Pinpoint the cell where the given text exists, returning its [X, Y] midpoint coordinate. 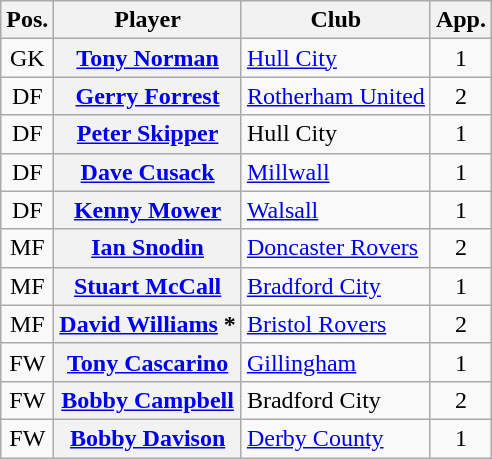
Ian Snodin [148, 248]
Gerry Forrest [148, 96]
Bristol Rovers [336, 324]
Player [148, 20]
Gillingham [336, 362]
Doncaster Rovers [336, 248]
Bobby Davison [148, 438]
Millwall [336, 172]
Dave Cusack [148, 172]
Kenny Mower [148, 210]
Tony Cascarino [148, 362]
Rotherham United [336, 96]
Walsall [336, 210]
Tony Norman [148, 58]
Peter Skipper [148, 134]
Club [336, 20]
App. [460, 20]
Pos. [28, 20]
David Williams * [148, 324]
GK [28, 58]
Stuart McCall [148, 286]
Derby County [336, 438]
Bobby Campbell [148, 400]
